Find where the given text appears and provide that cell's center as (X, Y) coordinate. 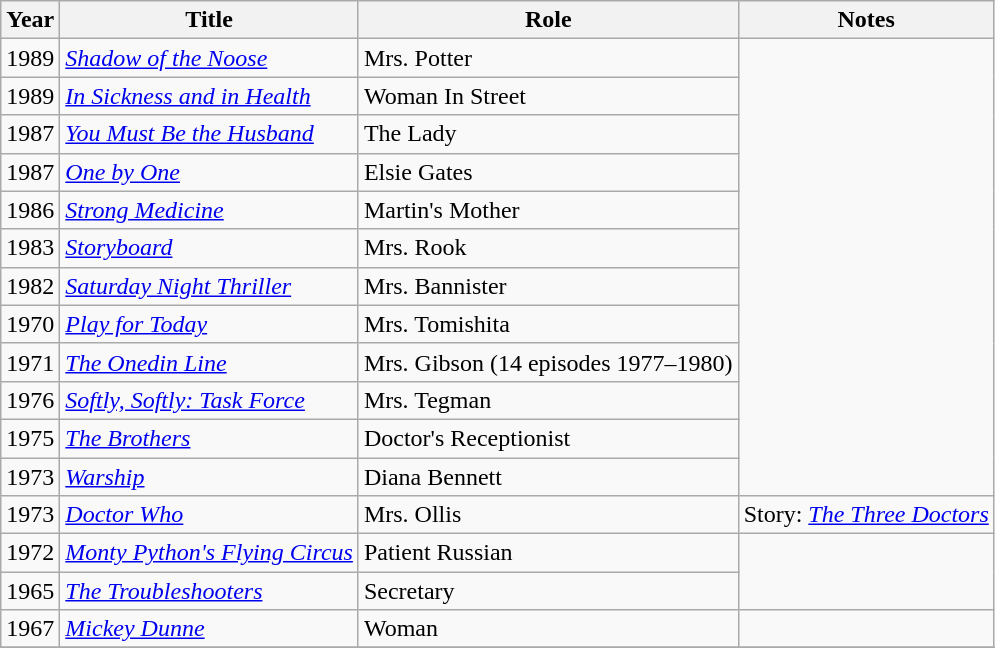
The Troubleshooters (210, 591)
Martin's Mother (548, 210)
1965 (30, 591)
Storyboard (210, 248)
1972 (30, 553)
Elsie Gates (548, 172)
Diana Bennett (548, 477)
Strong Medicine (210, 210)
1976 (30, 400)
Softly, Softly: Task Force (210, 400)
Title (210, 20)
Doctor Who (210, 515)
Mrs. Rook (548, 248)
In Sickness and in Health (210, 96)
Notes (866, 20)
Mrs. Potter (548, 58)
Year (30, 20)
You Must Be the Husband (210, 134)
Role (548, 20)
Shadow of the Noose (210, 58)
The Brothers (210, 438)
Mrs. Tomishita (548, 324)
Play for Today (210, 324)
Woman In Street (548, 96)
Mrs. Ollis (548, 515)
Story: The Three Doctors (866, 515)
Secretary (548, 591)
1971 (30, 362)
Saturday Night Thriller (210, 286)
1975 (30, 438)
Doctor's Receptionist (548, 438)
The Onedin Line (210, 362)
Woman (548, 629)
Patient Russian (548, 553)
Mrs. Gibson (14 episodes 1977–1980) (548, 362)
Mrs. Bannister (548, 286)
1967 (30, 629)
The Lady (548, 134)
1983 (30, 248)
Mickey Dunne (210, 629)
1970 (30, 324)
Mrs. Tegman (548, 400)
One by One (210, 172)
1986 (30, 210)
Warship (210, 477)
1982 (30, 286)
Monty Python's Flying Circus (210, 553)
